Return (x, y) of the center of cell containing provided text 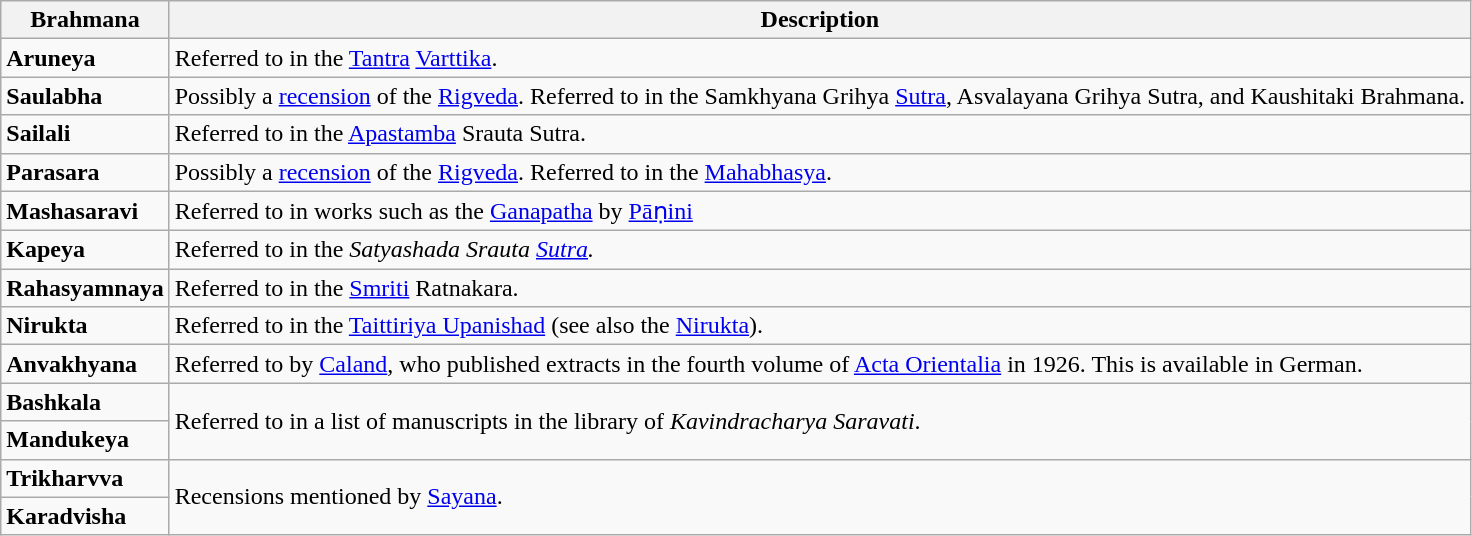
Mandukeya (85, 440)
Aruneya (85, 58)
Anvakhyana (85, 364)
Referred to in the Taittiriya Upanishad (see also the Nirukta). (820, 326)
Recensions mentioned by Sayana. (820, 497)
Rahasyamnaya (85, 288)
Mashasaravi (85, 211)
Karadvisha (85, 516)
Nirukta (85, 326)
Kapeya (85, 250)
Bashkala (85, 402)
Referred to in the Satyashada Srauta Sutra. (820, 250)
Referred to in the Apastamba Srauta Sutra. (820, 134)
Referred to by Caland, who published extracts in the fourth volume of Acta Orientalia in 1926. This is available in German. (820, 364)
Parasara (85, 172)
Referred to in a list of manuscripts in the library of Kavindracharya Saravati. (820, 421)
Referred to in works such as the Ganapatha by Pāṇini (820, 211)
Possibly a recension of the Rigveda. Referred to in the Mahabhasya. (820, 172)
Saulabha (85, 96)
Referred to in the Smriti Ratnakara. (820, 288)
Description (820, 20)
Trikharvva (85, 478)
Referred to in the Tantra Varttika. (820, 58)
Sailali (85, 134)
Possibly a recension of the Rigveda. Referred to in the Samkhyana Grihya Sutra, Asvalayana Grihya Sutra, and Kaushitaki Brahmana. (820, 96)
Brahmana (85, 20)
